Provide the (X, Y) coordinate of the cell's center where the given text is located.  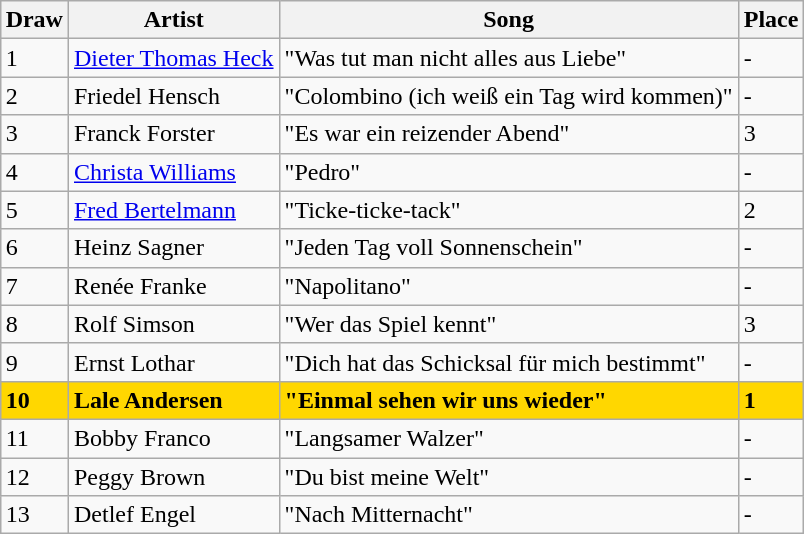
Friedel Hensch (174, 96)
Christa Williams (174, 172)
13 (34, 515)
Draw (34, 20)
"Napolitano" (508, 286)
Place (771, 20)
"Nach Mitternacht" (508, 515)
"Was tut man nicht alles aus Liebe" (508, 58)
"Langsamer Walzer" (508, 438)
"Du bist meine Welt" (508, 477)
"Dich hat das Schicksal für mich bestimmt" (508, 362)
Bobby Franco (174, 438)
Franck Forster (174, 134)
Dieter Thomas Heck (174, 58)
Song (508, 20)
Peggy Brown (174, 477)
"Einmal sehen wir uns wieder" (508, 400)
"Pedro" (508, 172)
"Es war ein reizender Abend" (508, 134)
5 (34, 210)
Lale Andersen (174, 400)
"Jeden Tag voll Sonnenschein" (508, 248)
11 (34, 438)
Renée Franke (174, 286)
7 (34, 286)
Artist (174, 20)
9 (34, 362)
Detlef Engel (174, 515)
6 (34, 248)
12 (34, 477)
4 (34, 172)
"Ticke-ticke-tack" (508, 210)
Fred Bertelmann (174, 210)
8 (34, 324)
Heinz Sagner (174, 248)
Rolf Simson (174, 324)
Ernst Lothar (174, 362)
"Wer das Spiel kennt" (508, 324)
10 (34, 400)
"Colombino (ich weiß ein Tag wird kommen)" (508, 96)
